Determine the (x, y) coordinate at the center of the cell enclosing the given text.  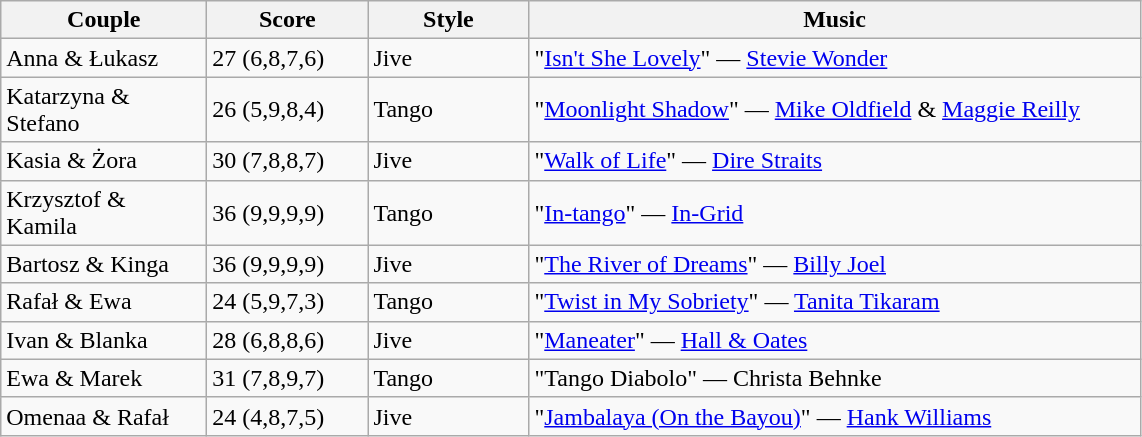
"Maneater" — Hall & Oates (834, 340)
Kasia & Żora (104, 161)
28 (6,8,8,6) (288, 340)
"Twist in My Sobriety" — Tanita Tikaram (834, 302)
"Jambalaya (On the Bayou)" — Hank Williams (834, 416)
"Moonlight Shadow" — Mike Oldfield & Maggie Reilly (834, 110)
Omenaa & Rafał (104, 416)
Ewa & Marek (104, 378)
"Walk of Life" — Dire Straits (834, 161)
Katarzyna & Stefano (104, 110)
26 (5,9,8,4) (288, 110)
Ivan & Blanka (104, 340)
Music (834, 20)
Score (288, 20)
24 (5,9,7,3) (288, 302)
30 (7,8,8,7) (288, 161)
Bartosz & Kinga (104, 264)
"In-tango" — In-Grid (834, 212)
Krzysztof & Kamila (104, 212)
"Isn't She Lovely" — Stevie Wonder (834, 58)
Anna & Łukasz (104, 58)
Rafał & Ewa (104, 302)
24 (4,8,7,5) (288, 416)
"Tango Diabolo" — Christa Behnke (834, 378)
Couple (104, 20)
Style (448, 20)
27 (6,8,7,6) (288, 58)
"The River of Dreams" — Billy Joel (834, 264)
31 (7,8,9,7) (288, 378)
